Search for the cell housing the specified text and yield its (X, Y) center coordinate. 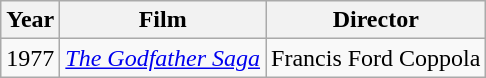
Francis Ford Coppola (376, 58)
Director (376, 20)
The Godfather Saga (163, 58)
Film (163, 20)
Year (30, 20)
1977 (30, 58)
